Detect which cell encompasses the target text, then output its [X, Y] center coordinate. 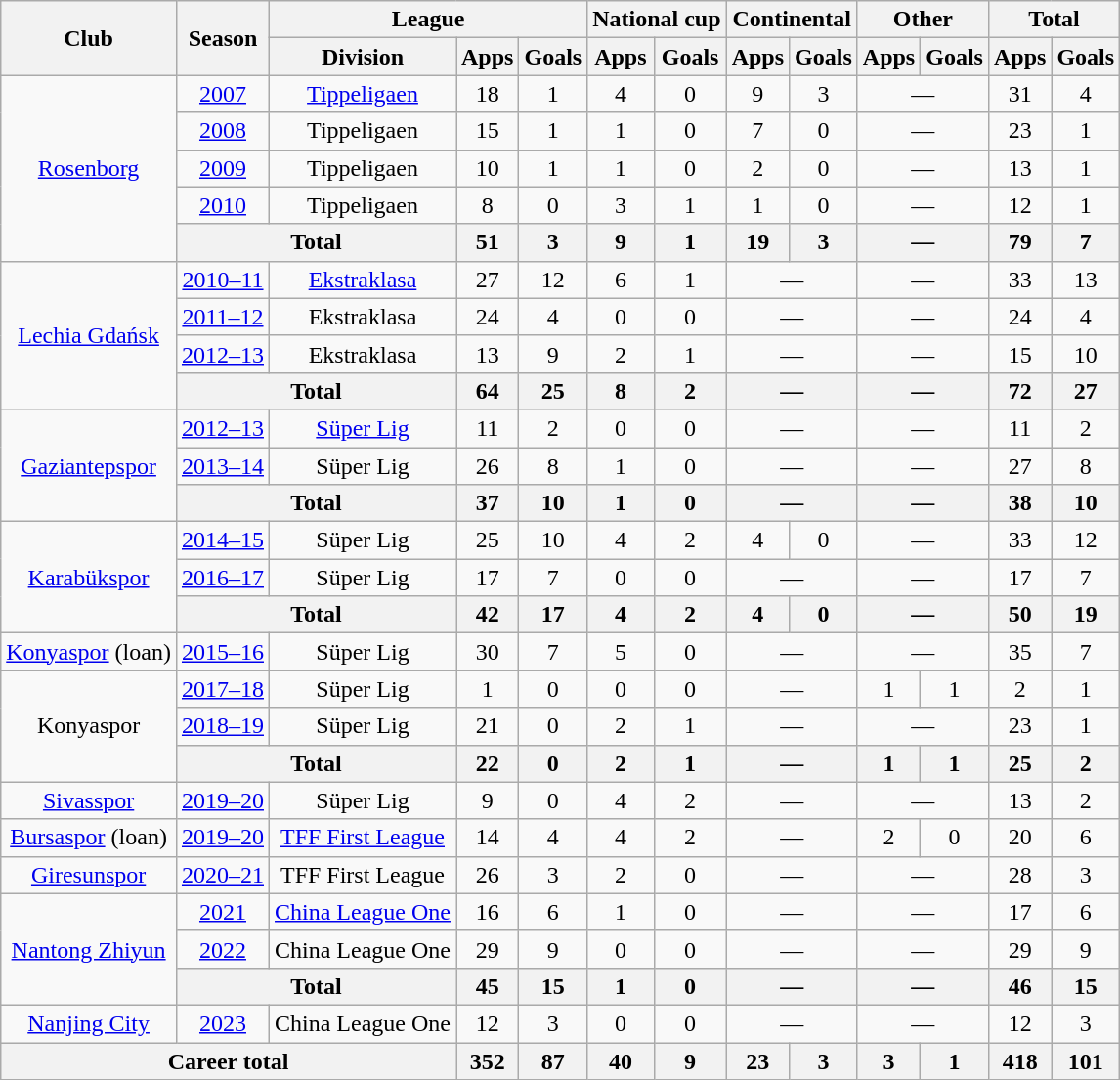
Karabükspor [89, 578]
Konyaspor (loan) [89, 652]
Rosenborg [89, 168]
2007 [223, 94]
79 [1019, 242]
2023 [223, 1023]
2020–21 [223, 875]
Nanjing City [89, 1023]
20 [1019, 838]
2016–17 [223, 578]
40 [621, 1060]
Career total [229, 1060]
51 [487, 242]
National cup [657, 20]
2010–11 [223, 280]
2015–16 [223, 652]
2009 [223, 168]
16 [487, 912]
42 [487, 615]
Other [923, 20]
2014–15 [223, 540]
5 [621, 652]
Season [223, 38]
2017–18 [223, 689]
38 [1019, 503]
72 [1019, 391]
352 [487, 1060]
101 [1086, 1060]
31 [1019, 94]
14 [487, 838]
Club [89, 38]
2011–12 [223, 317]
2008 [223, 131]
Continental [792, 20]
30 [487, 652]
418 [1019, 1060]
45 [487, 986]
46 [1019, 986]
Konyaspor [89, 726]
League [428, 20]
22 [487, 763]
Division [364, 57]
37 [487, 503]
50 [1019, 615]
2018–19 [223, 726]
21 [487, 726]
2021 [223, 912]
Lechia Gdańsk [89, 335]
Gaziantepspor [89, 465]
Sivasspor [89, 800]
Bursaspor (loan) [89, 838]
2022 [223, 949]
2010 [223, 205]
35 [1019, 652]
28 [1019, 875]
18 [487, 94]
Nantong Zhiyun [89, 949]
87 [553, 1060]
2013–14 [223, 466]
Giresunspor [89, 875]
64 [487, 391]
